Return the (x, y) coordinate for the center point of the cell that contains the specified text.  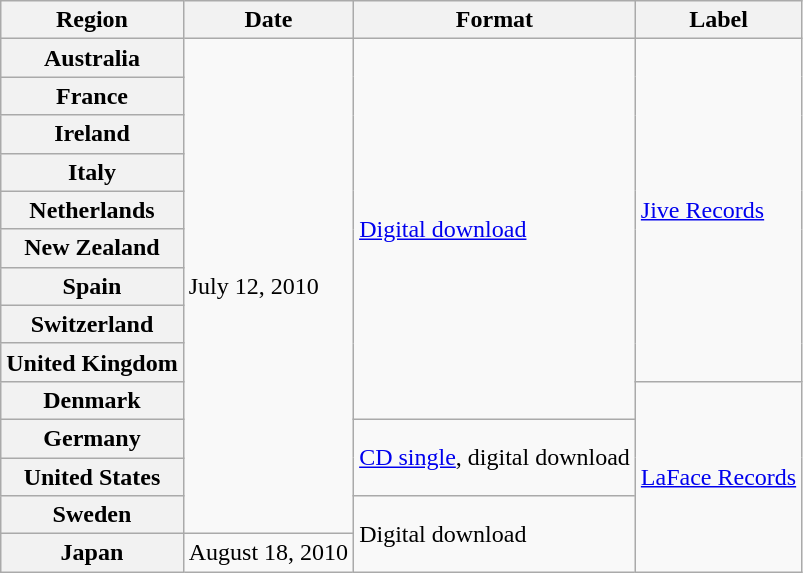
LaFace Records (718, 476)
Denmark (92, 400)
New Zealand (92, 248)
Germany (92, 438)
Sweden (92, 515)
Switzerland (92, 324)
United States (92, 477)
August 18, 2010 (268, 553)
Japan (92, 553)
Label (718, 20)
July 12, 2010 (268, 286)
Jive Records (718, 210)
Format (495, 20)
CD single, digital download (495, 457)
United Kingdom (92, 362)
Italy (92, 172)
France (92, 96)
Region (92, 20)
Netherlands (92, 210)
Spain (92, 286)
Date (268, 20)
Ireland (92, 134)
Australia (92, 58)
